Extract the [x, y] coordinate from the center of the cell holding the provided text.  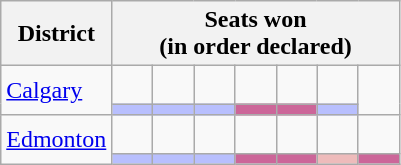
Seats won(in order declared) [256, 34]
Calgary [56, 90]
District [56, 34]
Edmonton [56, 140]
